Identify which cell holds the provided text, then report its (x, y) central coordinate. 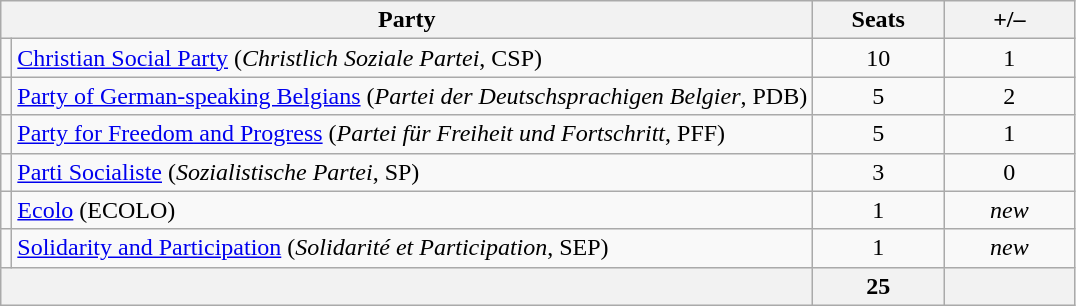
Ecolo (ECOLO) (412, 210)
25 (878, 286)
Solidarity and Participation (Solidarité et Participation, SEP) (412, 248)
Christian Social Party (Christlich Soziale Partei, CSP) (412, 58)
Party (407, 20)
2 (1010, 96)
3 (878, 172)
Party of German-speaking Belgians (Partei der Deutschsprachigen Belgier, PDB) (412, 96)
Parti Socialiste (Sozialistische Partei, SP) (412, 172)
0 (1010, 172)
10 (878, 58)
+/– (1010, 20)
Seats (878, 20)
Party for Freedom and Progress (Partei für Freiheit und Fortschritt, PFF) (412, 134)
